From the cell containing the given text, extract its center point as [x, y] coordinate. 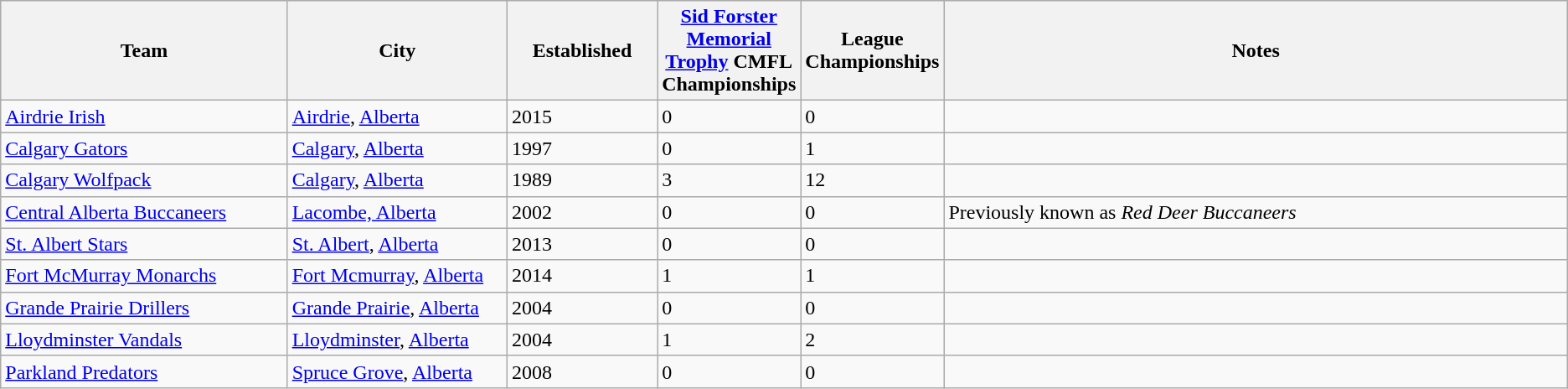
1989 [581, 180]
Lloydminster, Alberta [397, 340]
12 [873, 180]
Central Alberta Buccaneers [144, 212]
Calgary Gators [144, 148]
1997 [581, 148]
2 [873, 340]
Grande Prairie Drillers [144, 308]
City [397, 50]
Previously known as Red Deer Buccaneers [1256, 212]
Lacombe, Alberta [397, 212]
League Championships [873, 50]
2008 [581, 371]
2013 [581, 244]
St. Albert, Alberta [397, 244]
Team [144, 50]
Airdrie, Alberta [397, 117]
2014 [581, 276]
Airdrie Irish [144, 117]
Notes [1256, 50]
Fort McMurray Monarchs [144, 276]
Fort Mcmurray, Alberta [397, 276]
Spruce Grove, Alberta [397, 371]
3 [729, 180]
2002 [581, 212]
St. Albert Stars [144, 244]
2015 [581, 117]
Established [581, 50]
Parkland Predators [144, 371]
Calgary Wolfpack [144, 180]
Grande Prairie, Alberta [397, 308]
Sid Forster Memorial Trophy CMFL Championships [729, 50]
Lloydminster Vandals [144, 340]
